Capture the cell that displays the provided text and extract its (X, Y) central coordinate. 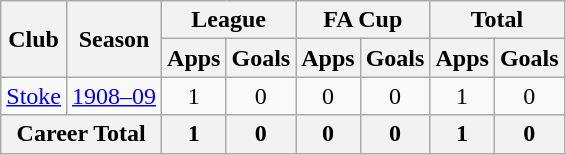
Career Total (82, 134)
Stoke (34, 96)
League (229, 20)
Club (34, 39)
1908–09 (114, 96)
FA Cup (363, 20)
Total (497, 20)
Season (114, 39)
